Determine the (x, y) coordinate at the center of the cell enclosing the given text.  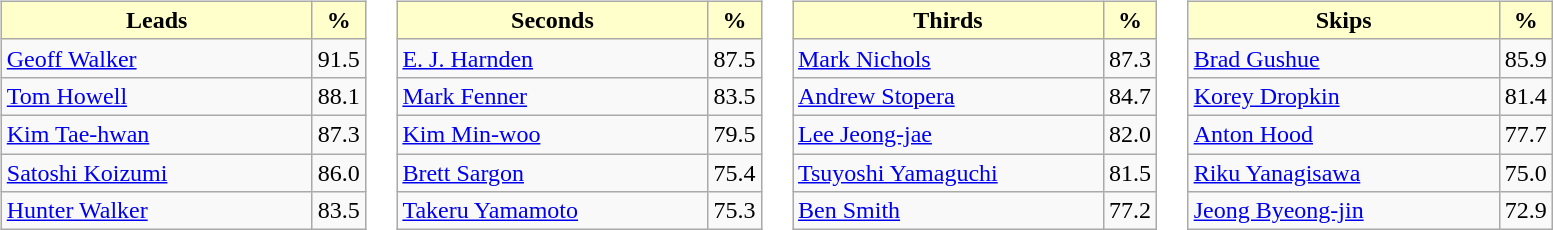
72.9 (1526, 211)
Geoff Walker (156, 58)
77.7 (1526, 134)
88.1 (338, 96)
Kim Tae-hwan (156, 134)
82.0 (1130, 134)
Andrew Stopera (948, 96)
Satoshi Koizumi (156, 173)
Hunter Walker (156, 211)
75.4 (734, 173)
Leads (156, 20)
Ben Smith (948, 211)
87.5 (734, 58)
Mark Nichols (948, 58)
86.0 (338, 173)
Jeong Byeong-jin (1344, 211)
Tsuyoshi Yamaguchi (948, 173)
Seconds (552, 20)
79.5 (734, 134)
Brad Gushue (1344, 58)
75.3 (734, 211)
77.2 (1130, 211)
Lee Jeong-jae (948, 134)
91.5 (338, 58)
81.5 (1130, 173)
85.9 (1526, 58)
Kim Min-woo (552, 134)
Skips (1344, 20)
Brett Sargon (552, 173)
Mark Fenner (552, 96)
Takeru Yamamoto (552, 211)
Anton Hood (1344, 134)
Riku Yanagisawa (1344, 173)
84.7 (1130, 96)
E. J. Harnden (552, 58)
Tom Howell (156, 96)
Thirds (948, 20)
81.4 (1526, 96)
Korey Dropkin (1344, 96)
75.0 (1526, 173)
